Search for the cell housing the specified text and yield its (X, Y) center coordinate. 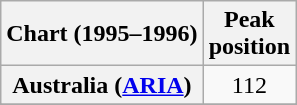
Chart (1995–1996) (102, 34)
Australia (ARIA) (102, 85)
112 (249, 85)
Peakposition (249, 34)
